Extract the (X, Y) coordinate from the center of the cell holding the provided text.  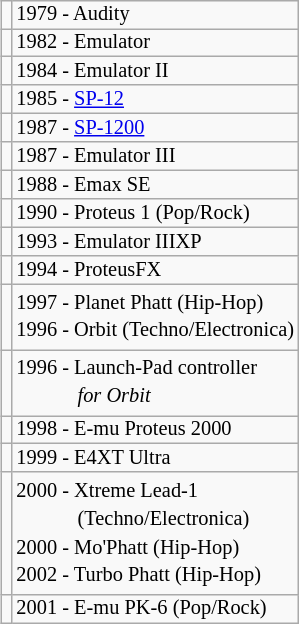
2001 - E-mu PK-6 (Pop/Rock) (154, 608)
1987 - SP-1200 (154, 128)
1999 - E4XT Ultra (154, 458)
1979 - Audity (154, 14)
1993 - Emulator IIIXP (154, 241)
1994 - ProteusFX (154, 270)
1998 - E-mu Proteus 2000 (154, 430)
1990 - Proteus 1 (Pop/Rock) (154, 213)
1997 - Planet Phatt (Hip-Hop)1996 - Orbit (Techno/Electronica) (154, 317)
2000 - Xtreme Lead-1 (Techno/Electronica)2000 - Mo'Phatt (Hip-Hop) 2002 - Turbo Phatt (Hip-Hop) (154, 533)
1985 - SP-12 (154, 99)
1984 - Emulator II (154, 71)
1987 - Emulator III (154, 156)
1982 - Emulator (154, 43)
1996 - Launch-Pad controller for Orbit (154, 383)
1988 - Emax SE (154, 184)
